Return [x, y] of the center of cell containing provided text 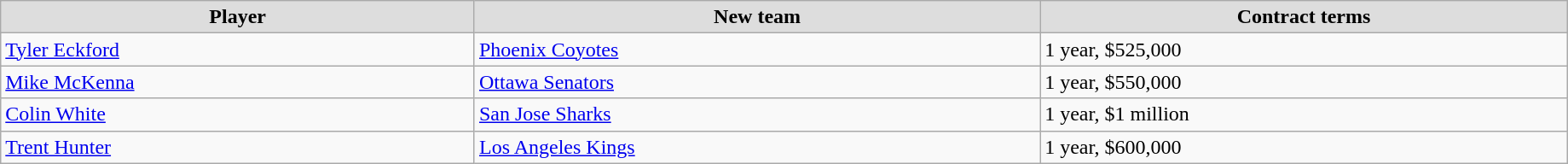
San Jose Sharks [757, 114]
Mike McKenna [238, 82]
1 year, $550,000 [1305, 82]
1 year, $525,000 [1305, 50]
Player [238, 17]
Los Angeles Kings [757, 147]
Tyler Eckford [238, 50]
Phoenix Coyotes [757, 50]
Colin White [238, 114]
Contract terms [1305, 17]
1 year, $600,000 [1305, 147]
New team [757, 17]
1 year, $1 million [1305, 114]
Trent Hunter [238, 147]
Ottawa Senators [757, 82]
